Identify which cell holds the provided text, then report its [X, Y] central coordinate. 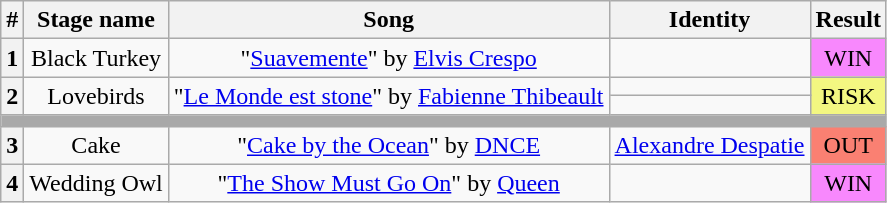
Black Turkey [96, 58]
Stage name [96, 20]
Alexandre Despatie [710, 145]
Result [848, 20]
Song [388, 20]
# [12, 20]
OUT [848, 145]
3 [12, 145]
1 [12, 58]
"Cake by the Ocean" by DNCE [388, 145]
Lovebirds [96, 96]
4 [12, 183]
"The Show Must Go On" by Queen [388, 183]
"Suavemente" by Elvis Crespo [388, 58]
2 [12, 96]
Wedding Owl [96, 183]
"Le Monde est stone" by Fabienne Thibeault [388, 96]
RISK [848, 96]
Identity [710, 20]
Cake [96, 145]
